Find where the given text appears and provide that cell's center as [X, Y] coordinate. 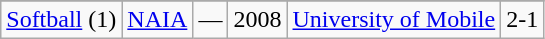
— [210, 20]
Softball (1) [62, 20]
2-1 [522, 20]
University of Mobile [394, 20]
2008 [258, 20]
NAIA [158, 20]
